Locate the cell with the specified text and output its (x, y) center coordinate. 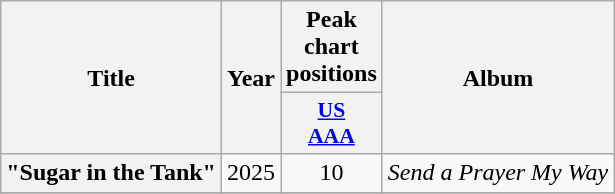
2025 (250, 173)
Send a Prayer My Way (498, 173)
"Sugar in the Tank" (112, 173)
10 (332, 173)
Year (250, 78)
USAAA (332, 124)
Title (112, 78)
Peak chart positions (332, 47)
Album (498, 78)
